For the text-containing cell, return its midpoint in (x, y) coordinate format. 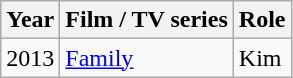
Kim (262, 58)
Year (30, 20)
Film / TV series (147, 20)
2013 (30, 58)
Role (262, 20)
Family (147, 58)
